Extract the (X, Y) coordinate from the center of the cell holding the provided text.  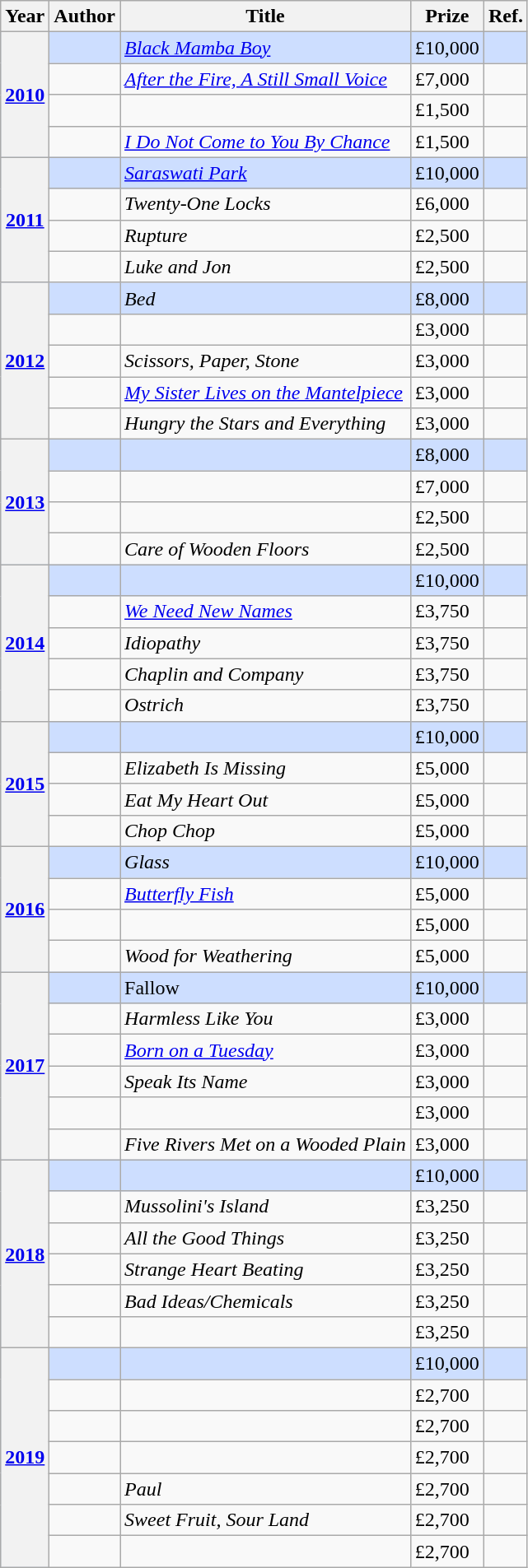
Harmless Like You (265, 1019)
2013 (25, 502)
Ostrich (265, 705)
Prize (446, 16)
2016 (25, 909)
Chaplin and Company (265, 674)
2018 (25, 1254)
Wood for Weathering (265, 956)
Title (265, 16)
Year (25, 16)
2012 (25, 361)
2017 (25, 1066)
Born on a Tuesday (265, 1050)
Butterfly Fish (265, 893)
Ref. (506, 16)
Five Rivers Met on a Wooded Plain (265, 1144)
2010 (25, 95)
Chop Chop (265, 831)
Eat My Heart Out (265, 799)
Twenty-One Locks (265, 204)
Speak Its Name (265, 1082)
Rupture (265, 235)
Bad Ideas/Chemicals (265, 1300)
Hungry the Stars and Everything (265, 424)
Mussolini's Island (265, 1207)
Elizabeth Is Missing (265, 768)
Scissors, Paper, Stone (265, 361)
My Sister Lives on the Mantelpiece (265, 393)
After the Fire, A Still Small Voice (265, 79)
Fallow (265, 988)
Strange Heart Beating (265, 1269)
All the Good Things (265, 1238)
2019 (25, 1457)
Author (85, 16)
Glass (265, 862)
I Do Not Come to You By Chance (265, 142)
2014 (25, 643)
Luke and Jon (265, 267)
2011 (25, 220)
Saraswati Park (265, 173)
Black Mamba Boy (265, 48)
Bed (265, 298)
Idiopathy (265, 643)
We Need New Names (265, 612)
2015 (25, 784)
Paul (265, 1489)
Care of Wooden Floors (265, 549)
£6,000 (446, 204)
Sweet Fruit, Sour Land (265, 1520)
